Locate the cell with the specified text and output its (x, y) center coordinate. 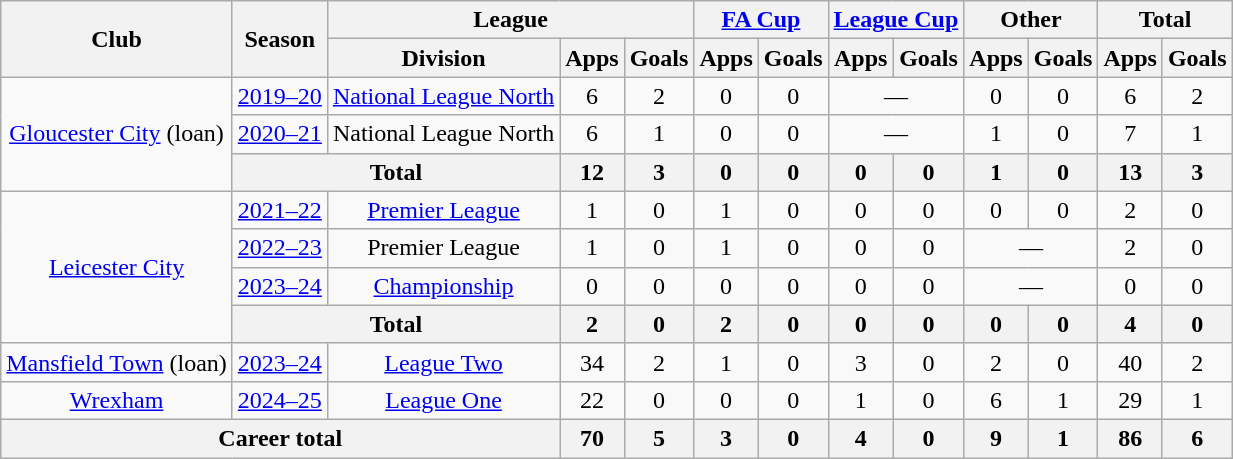
13 (1130, 172)
League Two (443, 362)
7 (1130, 134)
League Cup (896, 20)
Mansfield Town (loan) (117, 362)
Career total (280, 438)
League One (443, 400)
Season (280, 39)
Gloucester City (loan) (117, 134)
2022–23 (280, 248)
FA Cup (761, 20)
Division (443, 58)
Leicester City (117, 267)
2021–22 (280, 210)
9 (996, 438)
22 (592, 400)
70 (592, 438)
Club (117, 39)
Championship (443, 286)
Other (1031, 20)
Wrexham (117, 400)
2020–21 (280, 134)
League (510, 20)
29 (1130, 400)
40 (1130, 362)
5 (659, 438)
2024–25 (280, 400)
12 (592, 172)
86 (1130, 438)
34 (592, 362)
2019–20 (280, 96)
